For the text-containing cell, return its midpoint in [x, y] coordinate format. 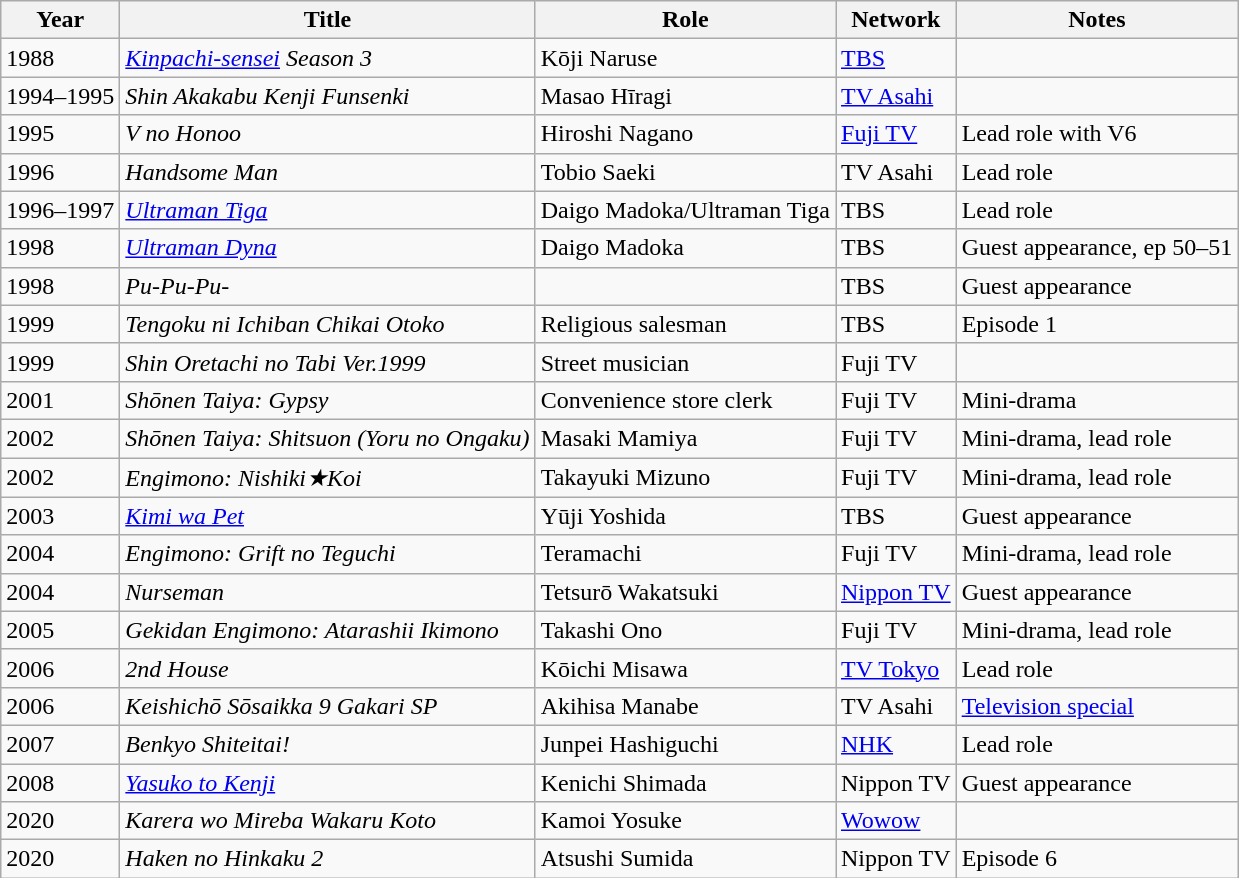
Karera wo Mireba Wakaru Koto [328, 821]
Atsushi Sumida [685, 859]
Shin Oretachi no Tabi Ver.1999 [328, 362]
Tobio Saeki [685, 172]
Kinpachi-sensei Season 3 [328, 58]
Year [60, 20]
1995 [60, 134]
Kōji Naruse [685, 58]
Junpei Hashiguchi [685, 744]
Shōnen Taiya: Shitsuon (Yoru no Ongaku) [328, 438]
Street musician [685, 362]
Pu-Pu-Pu- [328, 286]
TV Tokyo [896, 668]
Yūji Yoshida [685, 516]
Network [896, 20]
Role [685, 20]
Benkyo Shiteitai! [328, 744]
Kenichi Shimada [685, 783]
Keishichō Sōsaikka 9 Gakari SP [328, 706]
Ultraman Dyna [328, 248]
Lead role with V6 [1097, 134]
Convenience store clerk [685, 400]
1994–1995 [60, 96]
Guest appearance, ep 50–51 [1097, 248]
Tengoku ni Ichiban Chikai Otoko [328, 324]
Masaki Mamiya [685, 438]
Handsome Man [328, 172]
Religious salesman [685, 324]
Title [328, 20]
2008 [60, 783]
Shin Akakabu Kenji Funsenki [328, 96]
2001 [60, 400]
Daigo Madoka [685, 248]
2003 [60, 516]
Wowow [896, 821]
Ultraman Tiga [328, 210]
V no Honoo [328, 134]
Hiroshi Nagano [685, 134]
Episode 6 [1097, 859]
1996 [60, 172]
Shōnen Taiya: Gypsy [328, 400]
Tetsurō Wakatsuki [685, 592]
Daigo Madoka/Ultraman Tiga [685, 210]
1996–1997 [60, 210]
NHK [896, 744]
Teramachi [685, 554]
Nurseman [328, 592]
2005 [60, 630]
Engimono: Nishiki★Koi [328, 478]
Episode 1 [1097, 324]
2nd House [328, 668]
2007 [60, 744]
Takayuki Mizuno [685, 478]
Notes [1097, 20]
Masao Hīragi [685, 96]
Mini-drama [1097, 400]
Yasuko to Kenji [328, 783]
Engimono: Grift no Teguchi [328, 554]
Akihisa Manabe [685, 706]
Gekidan Engimono: Atarashii Ikimono [328, 630]
Haken no Hinkaku 2 [328, 859]
Kōichi Misawa [685, 668]
Takashi Ono [685, 630]
Kamoi Yosuke [685, 821]
Kimi wa Pet [328, 516]
1988 [60, 58]
Television special [1097, 706]
